Provide the [x, y] coordinate of the cell's center where the given text is located.  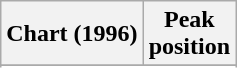
Chart (1996) [72, 34]
Peakposition [189, 34]
